Detect which cell encompasses the target text, then output its (x, y) center coordinate. 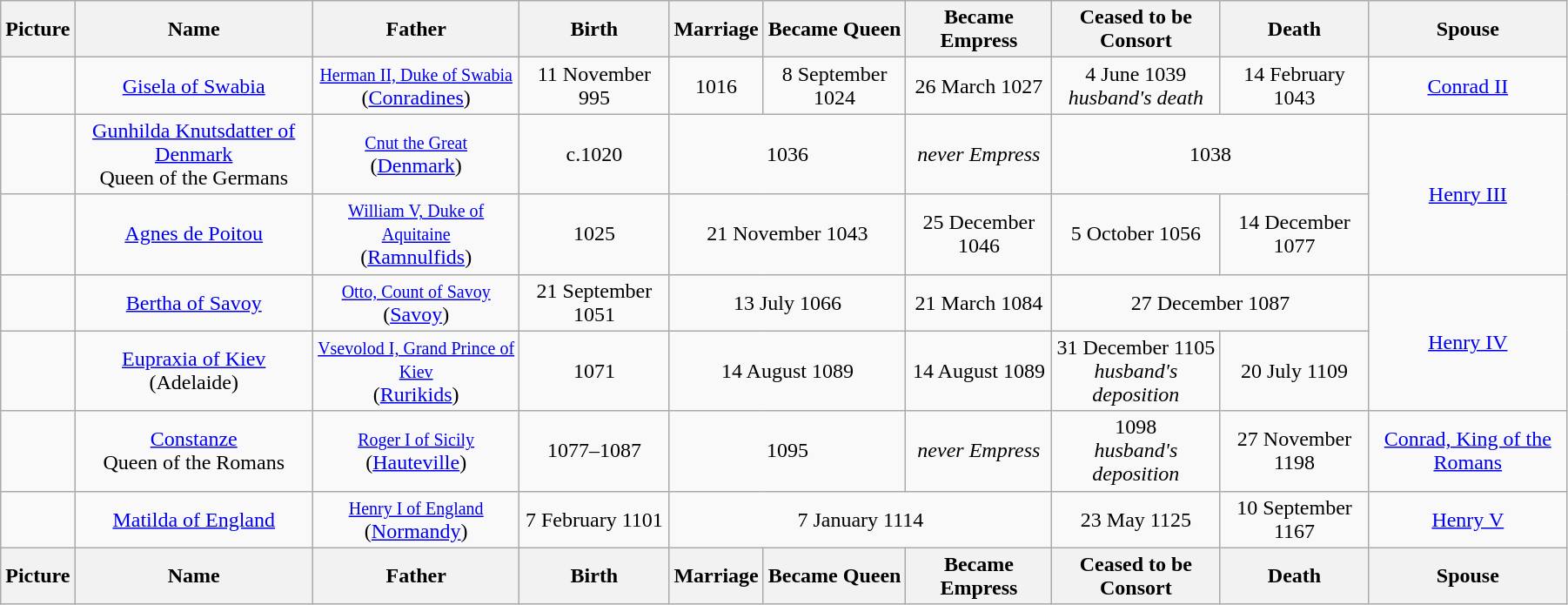
13 July 1066 (787, 303)
Henry I of England(Normandy) (416, 519)
7 January 1114 (861, 519)
Henry IV (1467, 343)
5 October 1056 (1136, 234)
8 September 1024 (834, 85)
25 December 1046 (979, 234)
Gunhilda Knutsdatter of DenmarkQueen of the Germans (193, 154)
21 September 1051 (594, 303)
1071 (594, 371)
11 November 995 (594, 85)
Gisela of Swabia (193, 85)
10 September 1167 (1295, 519)
23 May 1125 (1136, 519)
14 December 1077 (1295, 234)
Conrad II (1467, 85)
1098husband's deposition (1136, 451)
1038 (1210, 154)
1025 (594, 234)
1077–1087 (594, 451)
ConstanzeQueen of the Romans (193, 451)
14 February 1043 (1295, 85)
Roger I of Sicily(Hauteville) (416, 451)
Cnut the Great(Denmark) (416, 154)
21 March 1084 (979, 303)
Herman II, Duke of Swabia(Conradines) (416, 85)
Matilda of England (193, 519)
Henry V (1467, 519)
26 March 1027 (979, 85)
21 November 1043 (787, 234)
4 June 1039husband's death (1136, 85)
Henry III (1467, 194)
Agnes de Poitou (193, 234)
c.1020 (594, 154)
Otto, Count of Savoy(Savoy) (416, 303)
Eupraxia of Kiev(Adelaide) (193, 371)
31 December 1105husband's deposition (1136, 371)
7 February 1101 (594, 519)
Bertha of Savoy (193, 303)
27 November 1198 (1295, 451)
1036 (787, 154)
1016 (716, 85)
Conrad, King of the Romans (1467, 451)
1095 (787, 451)
Vsevolod I, Grand Prince of Kiev(Rurikids) (416, 371)
William V, Duke of Aquitaine(Ramnulfids) (416, 234)
27 December 1087 (1210, 303)
20 July 1109 (1295, 371)
